Return the (x, y) coordinate for the center point of the cell that contains the specified text.  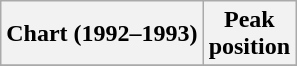
Chart (1992–1993) (102, 34)
Peakposition (249, 34)
